Search for the cell housing the specified text and yield its (X, Y) center coordinate. 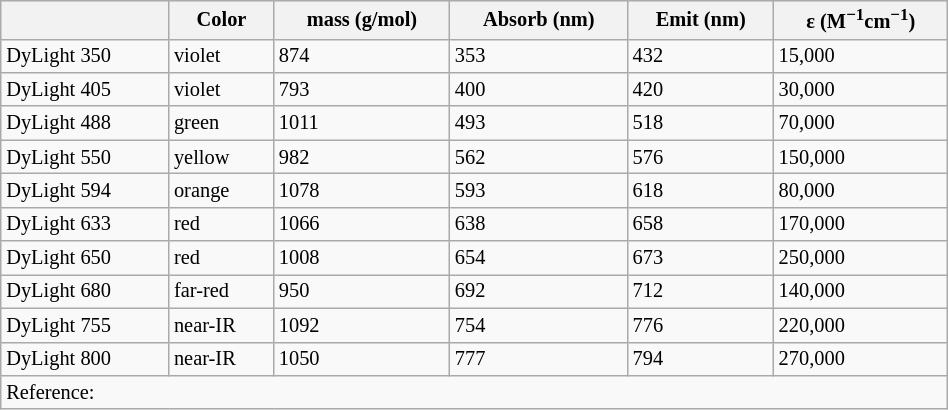
DyLight 550 (85, 157)
874 (362, 56)
70,000 (861, 123)
712 (701, 292)
140,000 (861, 292)
250,000 (861, 258)
353 (539, 56)
far-red (222, 292)
mass (g/mol) (362, 20)
DyLight 680 (85, 292)
1011 (362, 123)
DyLight 800 (85, 359)
654 (539, 258)
432 (701, 56)
170,000 (861, 224)
950 (362, 292)
DyLight 488 (85, 123)
1066 (362, 224)
30,000 (861, 90)
562 (539, 157)
576 (701, 157)
orange (222, 191)
1050 (362, 359)
1092 (362, 325)
658 (701, 224)
Emit (nm) (701, 20)
DyLight 594 (85, 191)
Color (222, 20)
493 (539, 123)
754 (539, 325)
yellow (222, 157)
593 (539, 191)
DyLight 350 (85, 56)
DyLight 633 (85, 224)
270,000 (861, 359)
Reference: (474, 393)
DyLight 650 (85, 258)
15,000 (861, 56)
776 (701, 325)
777 (539, 359)
518 (701, 123)
150,000 (861, 157)
ε (M−1cm−1) (861, 20)
green (222, 123)
673 (701, 258)
Absorb (nm) (539, 20)
1078 (362, 191)
1008 (362, 258)
794 (701, 359)
793 (362, 90)
220,000 (861, 325)
80,000 (861, 191)
400 (539, 90)
638 (539, 224)
DyLight 405 (85, 90)
DyLight 755 (85, 325)
692 (539, 292)
420 (701, 90)
982 (362, 157)
618 (701, 191)
